From the cell containing the given text, extract its center point as (x, y) coordinate. 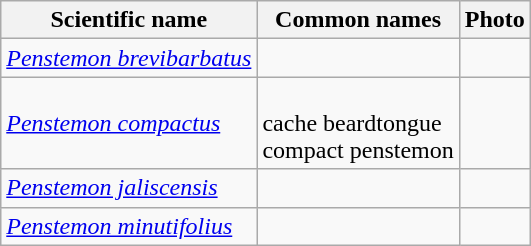
Common names (358, 20)
Penstemon brevibarbatus (129, 58)
cache beardtongue compact penstemon (358, 123)
Photo (494, 20)
Penstemon minutifolius (129, 226)
Penstemon jaliscensis (129, 188)
Penstemon compactus (129, 123)
Scientific name (129, 20)
